Search for the cell housing the specified text and yield its [x, y] center coordinate. 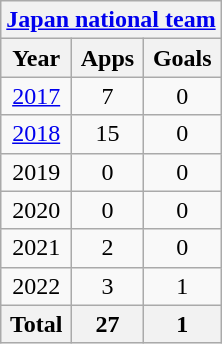
3 [108, 286]
2018 [36, 134]
Apps [108, 58]
7 [108, 96]
2020 [36, 210]
Japan national team [111, 20]
2 [108, 248]
2019 [36, 172]
2022 [36, 286]
2021 [36, 248]
Total [36, 324]
Year [36, 58]
15 [108, 134]
Goals [182, 58]
2017 [36, 96]
27 [108, 324]
